Return (x, y) of the center of cell containing provided text 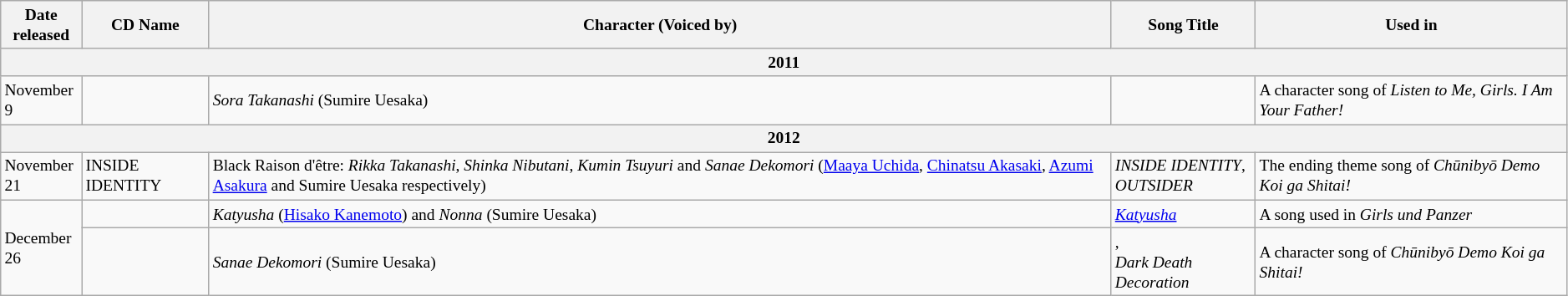
INSIDE IDENTITY (145, 176)
Date released (42, 25)
November 9 (42, 100)
Katyusha (1183, 214)
INSIDE IDENTITY, OUTSIDER (1183, 176)
Katyusha (Hisako Kanemoto) and Nonna (Sumire Uesaka) (660, 214)
A character song of Listen to Me, Girls. I Am Your Father! (1412, 100)
A song used in Girls und Panzer (1412, 214)
2012 (784, 139)
, Dark Death Decoration (1183, 261)
Song Title (1183, 25)
November 21 (42, 176)
Sanae Dekomori (Sumire Uesaka) (660, 261)
Character (Voiced by) (660, 25)
Used in (1412, 25)
A character song of Chūnibyō Demo Koi ga Shitai! (1412, 261)
CD Name (145, 25)
Sora Takanashi (Sumire Uesaka) (660, 100)
The ending theme song of Chūnibyō Demo Koi ga Shitai! (1412, 176)
December 26 (42, 248)
2011 (784, 62)
